Capture the cell that displays the provided text and extract its (X, Y) central coordinate. 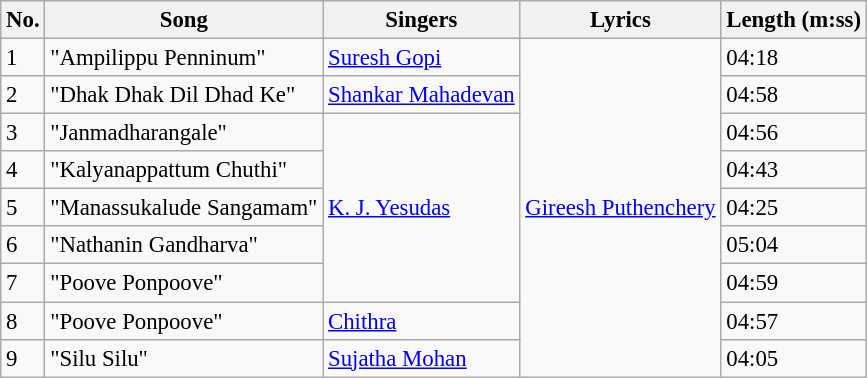
Lyrics (620, 20)
1 (23, 58)
04:25 (794, 208)
7 (23, 283)
No. (23, 20)
"Nathanin Gandharva" (184, 245)
Shankar Mahadevan (422, 95)
3 (23, 133)
Song (184, 20)
5 (23, 208)
04:43 (794, 170)
04:18 (794, 58)
K. J. Yesudas (422, 208)
"Kalyanappattum Chuthi" (184, 170)
05:04 (794, 245)
Length (m:ss) (794, 20)
8 (23, 321)
04:59 (794, 283)
04:05 (794, 358)
9 (23, 358)
Sujatha Mohan (422, 358)
Chithra (422, 321)
"Manassukalude Sangamam" (184, 208)
4 (23, 170)
"Dhak Dhak Dil Dhad Ke" (184, 95)
04:57 (794, 321)
"Silu Silu" (184, 358)
2 (23, 95)
Gireesh Puthenchery (620, 208)
04:58 (794, 95)
"Ampilippu Penninum" (184, 58)
"Janmadharangale" (184, 133)
04:56 (794, 133)
Singers (422, 20)
Suresh Gopi (422, 58)
6 (23, 245)
